Provide the [x, y] coordinate of the cell's center where the given text is located.  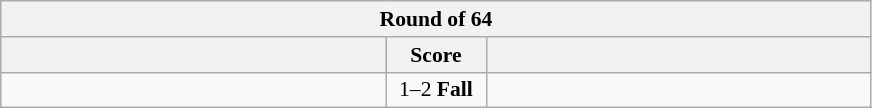
1–2 Fall [436, 90]
Score [436, 55]
Round of 64 [436, 19]
